Provide the (x, y) coordinate of the cell's center where the given text is located.  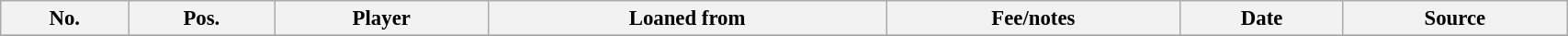
Player (382, 18)
No. (64, 18)
Loaned from (687, 18)
Fee/notes (1034, 18)
Pos. (202, 18)
Source (1455, 18)
Date (1262, 18)
